Determine the [X, Y] coordinate at the center of the cell enclosing the given text.  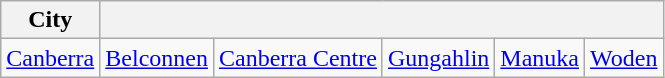
Belconnen [157, 58]
Canberra [50, 58]
Canberra Centre [298, 58]
Gungahlin [438, 58]
Woden [624, 58]
Manuka [540, 58]
City [50, 20]
